Identify which cell holds the provided text, then report its (X, Y) central coordinate. 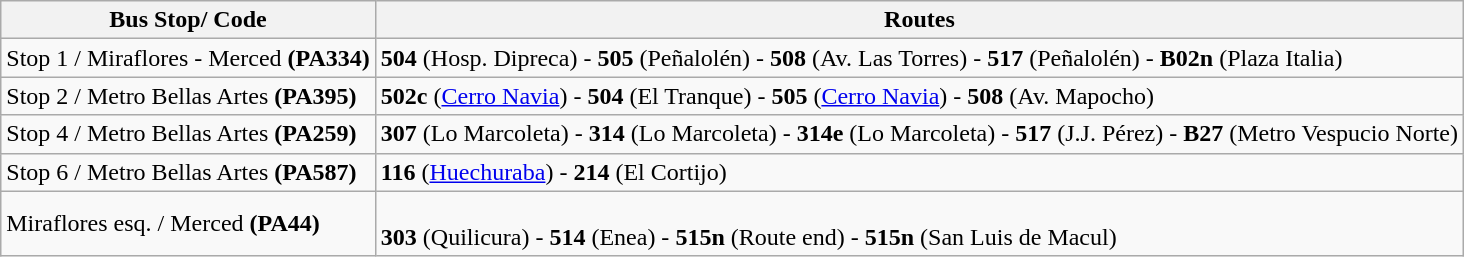
Miraflores esq. / Merced (PA44) (188, 224)
Bus Stop/ Code (188, 20)
Stop 1 / Miraflores - Merced (PA334) (188, 58)
Stop 6 / Metro Bellas Artes (PA587) (188, 172)
504 (Hosp. Dipreca) - 505 (Peñalolén) - 508 (Av. Las Torres) - 517 (Peñalolén) - B02n (Plaza Italia) (919, 58)
307 (Lo Marcoleta) - 314 (Lo Marcoleta) - 314e (Lo Marcoleta) - 517 (J.J. Pérez) - B27 (Metro Vespucio Norte) (919, 134)
Stop 2 / Metro Bellas Artes (PA395) (188, 96)
Routes (919, 20)
116 (Huechuraba) - 214 (El Cortijo) (919, 172)
303 (Quilicura) - 514 (Enea) - 515n (Route end) - 515n (San Luis de Macul) (919, 224)
Stop 4 / Metro Bellas Artes (PA259) (188, 134)
502c (Cerro Navia) - 504 (El Tranque) - 505 (Cerro Navia) - 508 (Av. Mapocho) (919, 96)
